Return the (x, y) coordinate for the center point of the cell that contains the specified text.  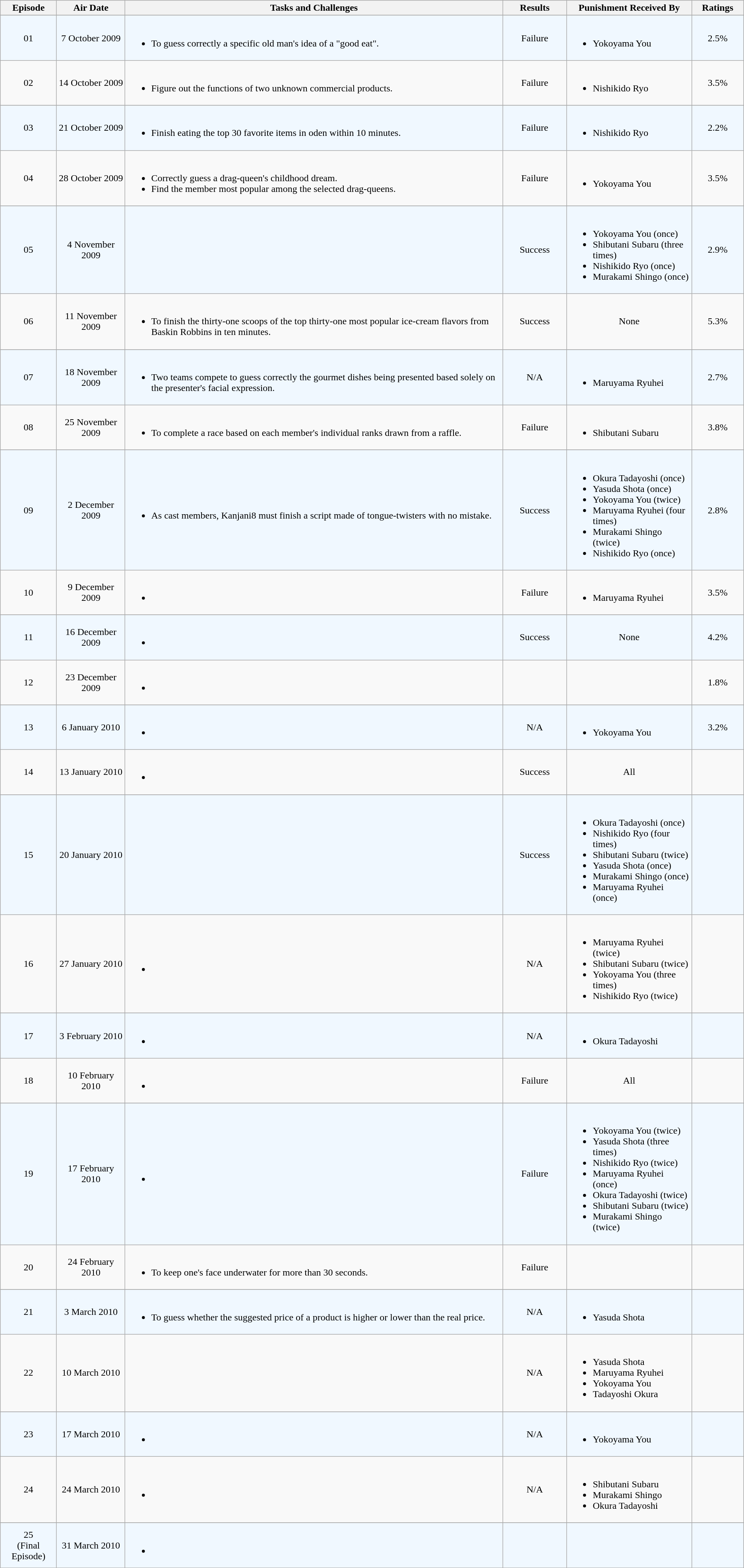
2.8% (718, 510)
16 (29, 964)
10 (29, 592)
Shibutani Subaru (629, 428)
04 (29, 178)
Correctly guess a drag-queen's childhood dream.Find the member most popular among the selected drag-queens. (314, 178)
21 (29, 1312)
10 February 2010 (91, 1081)
2.9% (718, 250)
22 (29, 1373)
10 March 2010 (91, 1373)
Okura Tadayoshi (629, 1036)
3.2% (718, 727)
Punishment Received By (629, 8)
Air Date (91, 8)
12 (29, 682)
Okura Tadayoshi (once)Yasuda Shota (once)Yokoyama You (twice)Maruyama Ryuhei (four times)Murakami Shingo (twice)Nishikido Ryo (once) (629, 510)
27 January 2010 (91, 964)
15 (29, 855)
03 (29, 128)
20 (29, 1267)
3 February 2010 (91, 1036)
4.2% (718, 637)
Episode (29, 8)
2 December 2009 (91, 510)
13 January 2010 (91, 772)
2.2% (718, 128)
3 March 2010 (91, 1312)
9 December 2009 (91, 592)
Shibutani SubaruMurakami ShingoOkura Tadayoshi (629, 1489)
18 (29, 1081)
Yasuda ShotaMaruyama RyuheiYokoyama YouTadayoshi Okura (629, 1373)
Tasks and Challenges (314, 8)
11 November 2009 (91, 321)
21 October 2009 (91, 128)
24 March 2010 (91, 1489)
23 December 2009 (91, 682)
09 (29, 510)
24 February 2010 (91, 1267)
31 March 2010 (91, 1545)
2.5% (718, 38)
To guess whether the suggested price of a product is higher or lower than the real price. (314, 1312)
17 (29, 1036)
Yasuda Shota (629, 1312)
To guess correctly a specific old man's idea of a "good eat". (314, 38)
20 January 2010 (91, 855)
25 (Final Episode) (29, 1545)
24 (29, 1489)
02 (29, 83)
06 (29, 321)
5.3% (718, 321)
05 (29, 250)
7 October 2009 (91, 38)
17 February 2010 (91, 1174)
3.8% (718, 428)
13 (29, 727)
16 December 2009 (91, 637)
6 January 2010 (91, 727)
As cast members, Kanjani8 must finish a script made of tongue-twisters with no mistake. (314, 510)
Results (535, 8)
To finish the thirty-one scoops of the top thirty-one most popular ice-cream flavors from Baskin Robbins in ten minutes. (314, 321)
17 March 2010 (91, 1434)
01 (29, 38)
14 October 2009 (91, 83)
Finish eating the top 30 favorite items in oden within 10 minutes. (314, 128)
Ratings (718, 8)
19 (29, 1174)
2.7% (718, 377)
08 (29, 428)
Figure out the functions of two unknown commercial products. (314, 83)
25 November 2009 (91, 428)
07 (29, 377)
To complete a race based on each member's individual ranks drawn from a raffle. (314, 428)
1.8% (718, 682)
To keep one's face underwater for more than 30 seconds. (314, 1267)
Two teams compete to guess correctly the gourmet dishes being presented based solely on the presenter's facial expression. (314, 377)
Yokoyama You (once)Shibutani Subaru (three times)Nishikido Ryo (once)Murakami Shingo (once) (629, 250)
14 (29, 772)
Okura Tadayoshi (once)Nishikido Ryo (four times)Shibutani Subaru (twice)Yasuda Shota (once)Murakami Shingo (once)Maruyama Ryuhei (once) (629, 855)
Maruyama Ryuhei (twice)Shibutani Subaru (twice)Yokoyama You (three times)Nishikido Ryo (twice) (629, 964)
11 (29, 637)
28 October 2009 (91, 178)
4 November 2009 (91, 250)
23 (29, 1434)
18 November 2009 (91, 377)
